Determine the (X, Y) coordinate at the center of the cell enclosing the given text.  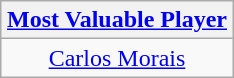
Most Valuable Player (116, 20)
Carlos Morais (116, 58)
